Detect which cell encompasses the target text, then output its (X, Y) center coordinate. 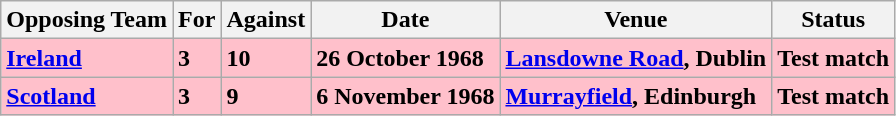
10 (266, 58)
6 November 1968 (406, 96)
Date (406, 20)
Opposing Team (87, 20)
26 October 1968 (406, 58)
Scotland (87, 96)
Against (266, 20)
Status (834, 20)
For (197, 20)
Lansdowne Road, Dublin (636, 58)
Ireland (87, 58)
Murrayfield, Edinburgh (636, 96)
9 (266, 96)
Venue (636, 20)
